Find where the given text appears and provide that cell's center as (X, Y) coordinate. 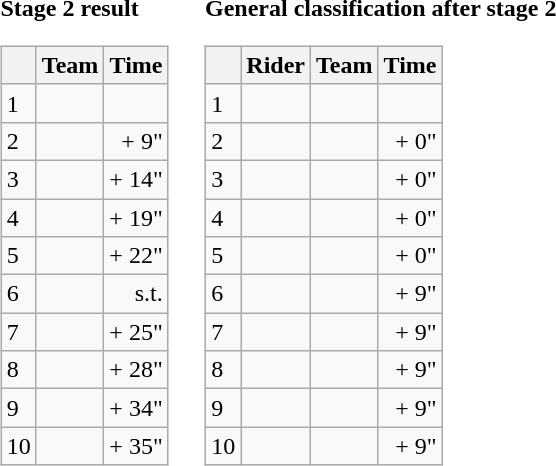
+ 28" (136, 370)
+ 25" (136, 332)
+ 35" (136, 446)
+ 19" (136, 217)
+ 22" (136, 256)
s.t. (136, 294)
+ 34" (136, 408)
+ 14" (136, 179)
Rider (276, 65)
